Locate the cell with the specified text and output its [x, y] center coordinate. 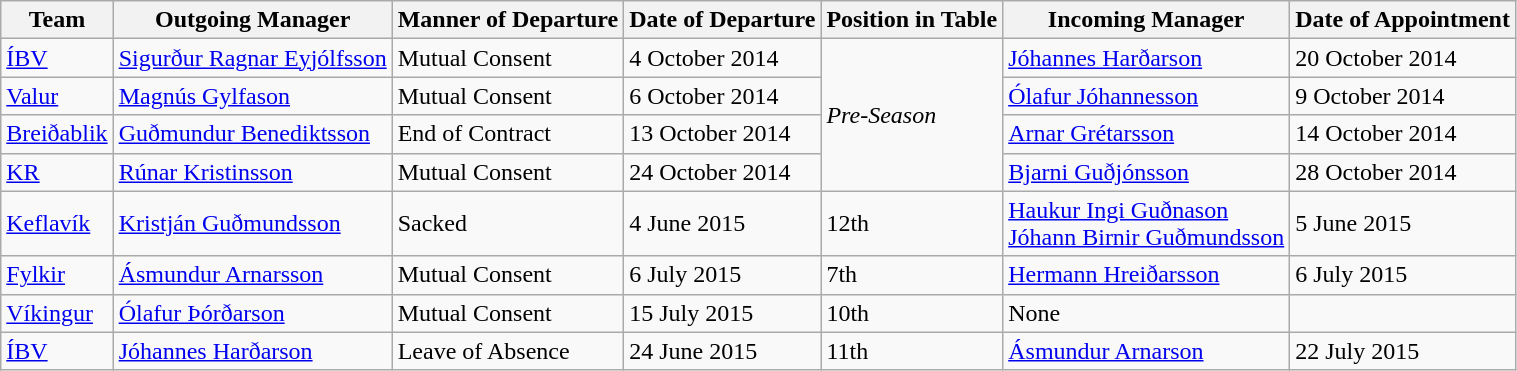
Date of Appointment [1403, 20]
Kristján Guðmundsson [252, 224]
Pre-Season [912, 115]
24 June 2015 [722, 351]
10th [912, 313]
15 July 2015 [722, 313]
Fylkir [57, 275]
5 June 2015 [1403, 224]
None [1146, 313]
Sacked [508, 224]
End of Contract [508, 134]
13 October 2014 [722, 134]
KR [57, 172]
12th [912, 224]
Leave of Absence [508, 351]
11th [912, 351]
4 June 2015 [722, 224]
28 October 2014 [1403, 172]
Keflavík [57, 224]
Date of Departure [722, 20]
Hermann Hreiðarsson [1146, 275]
Incoming Manager [1146, 20]
Valur [57, 96]
14 October 2014 [1403, 134]
Ásmundur Arnarsson [252, 275]
Sigurður Ragnar Eyjólfsson [252, 58]
Magnús Gylfason [252, 96]
4 October 2014 [722, 58]
Breiðablik [57, 134]
20 October 2014 [1403, 58]
Víkingur [57, 313]
Team [57, 20]
Manner of Departure [508, 20]
Ásmundur Arnarson [1146, 351]
9 October 2014 [1403, 96]
24 October 2014 [722, 172]
Guðmundur Benediktsson [252, 134]
Outgoing Manager [252, 20]
Bjarni Guðjónsson [1146, 172]
Rúnar Kristinsson [252, 172]
6 October 2014 [722, 96]
Ólafur Jóhannesson [1146, 96]
Position in Table [912, 20]
22 July 2015 [1403, 351]
7th [912, 275]
Ólafur Þórðarson [252, 313]
Haukur Ingi Guðnason Jóhann Birnir Guðmundsson [1146, 224]
Arnar Grétarsson [1146, 134]
